Search for the cell housing the specified text and yield its (X, Y) center coordinate. 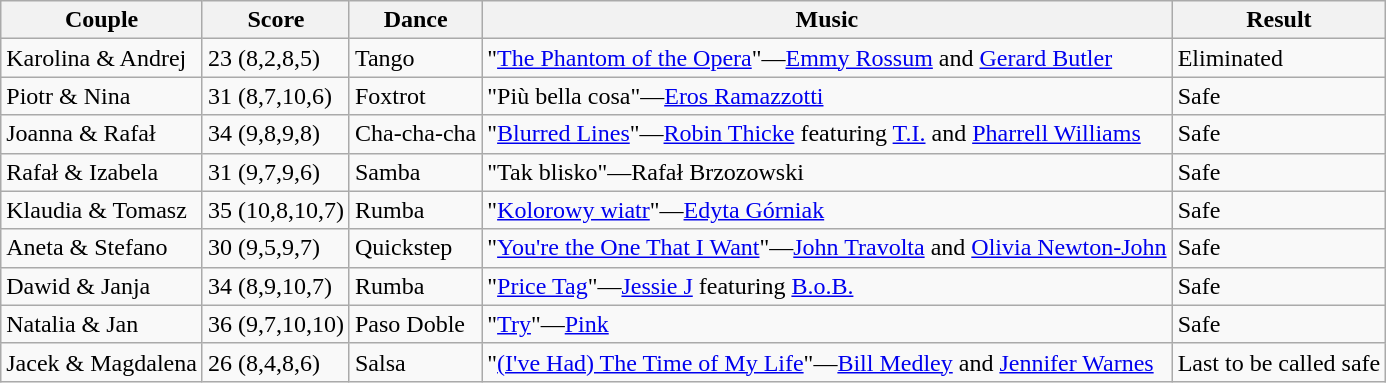
Paso Doble (415, 324)
Quickstep (415, 248)
30 (9,5,9,7) (276, 248)
23 (8,2,8,5) (276, 58)
"The Phantom of the Opera"—Emmy Rossum and Gerard Butler (827, 58)
Score (276, 20)
Klaudia & Tomasz (102, 210)
Last to be called safe (1279, 362)
31 (9,7,9,6) (276, 172)
"(I've Had) The Time of My Life"—Bill Medley and Jennifer Warnes (827, 362)
"You're the One That I Want"—John Travolta and Olivia Newton-John (827, 248)
Dawid & Janja (102, 286)
Eliminated (1279, 58)
34 (9,8,9,8) (276, 134)
Couple (102, 20)
Dance (415, 20)
"Price Tag"—Jessie J featuring B.o.B. (827, 286)
"Tak blisko"—Rafał Brzozowski (827, 172)
"Blurred Lines"—Robin Thicke featuring T.I. and Pharrell Williams (827, 134)
"Più bella cosa"—Eros Ramazzotti (827, 96)
Tango (415, 58)
Cha-cha-cha (415, 134)
Salsa (415, 362)
34 (8,9,10,7) (276, 286)
Karolina & Andrej (102, 58)
Joanna & Rafał (102, 134)
36 (9,7,10,10) (276, 324)
"Kolorowy wiatr"—Edyta Górniak (827, 210)
Music (827, 20)
Natalia & Jan (102, 324)
35 (10,8,10,7) (276, 210)
31 (8,7,10,6) (276, 96)
Jacek & Magdalena (102, 362)
Foxtrot (415, 96)
Result (1279, 20)
"Try"—Pink (827, 324)
Rafał & Izabela (102, 172)
Aneta & Stefano (102, 248)
Piotr & Nina (102, 96)
Samba (415, 172)
26 (8,4,8,6) (276, 362)
